Determine the (x, y) coordinate at the center of the cell enclosing the given text.  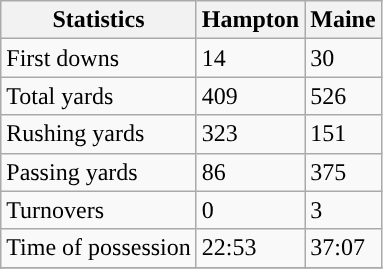
Hampton (250, 20)
Time of possession (99, 248)
Rushing yards (99, 134)
22:53 (250, 248)
30 (343, 58)
Total yards (99, 96)
First downs (99, 58)
37:07 (343, 248)
Passing yards (99, 172)
3 (343, 210)
526 (343, 96)
151 (343, 134)
14 (250, 58)
Maine (343, 20)
Turnovers (99, 210)
Statistics (99, 20)
375 (343, 172)
0 (250, 210)
323 (250, 134)
409 (250, 96)
86 (250, 172)
